Search for the cell housing the specified text and yield its (x, y) center coordinate. 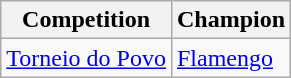
Champion (230, 20)
Competition (86, 20)
Flamengo (230, 58)
Torneio do Povo (86, 58)
